Search for the cell housing the specified text and yield its (X, Y) center coordinate. 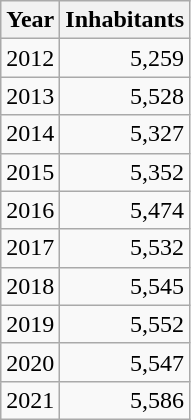
5,545 (125, 286)
5,586 (125, 400)
2018 (30, 286)
5,259 (125, 58)
2015 (30, 172)
5,547 (125, 362)
5,352 (125, 172)
5,474 (125, 210)
2017 (30, 248)
2016 (30, 210)
5,532 (125, 248)
Year (30, 20)
Inhabitants (125, 20)
2019 (30, 324)
5,528 (125, 96)
2020 (30, 362)
2013 (30, 96)
5,327 (125, 134)
2014 (30, 134)
2021 (30, 400)
5,552 (125, 324)
2012 (30, 58)
